Pinpoint the cell where the given text exists, returning its (X, Y) midpoint coordinate. 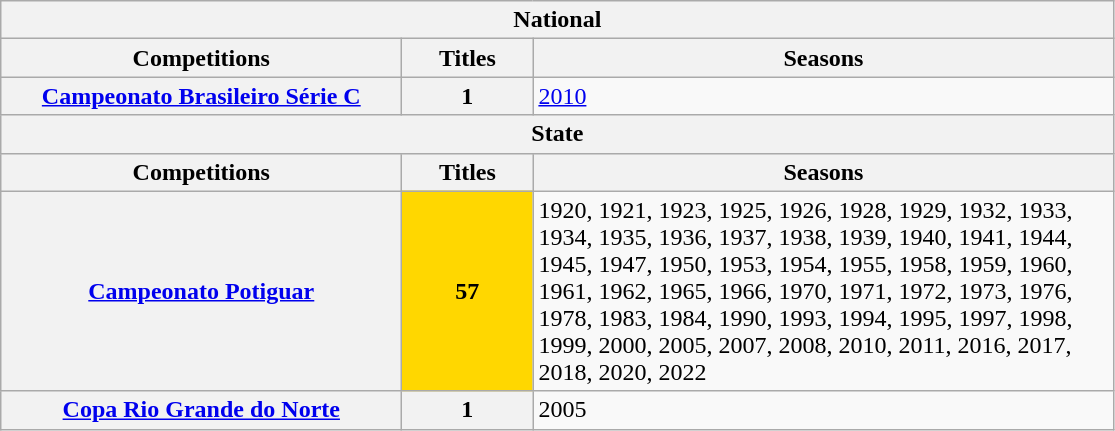
Campeonato Potiguar (202, 291)
2005 (824, 410)
National (558, 20)
State (558, 134)
Campeonato Brasileiro Série C (202, 96)
2010 (824, 96)
57 (468, 291)
Copa Rio Grande do Norte (202, 410)
